Output the (x, y) coordinate of the center of the cell containing the given text.  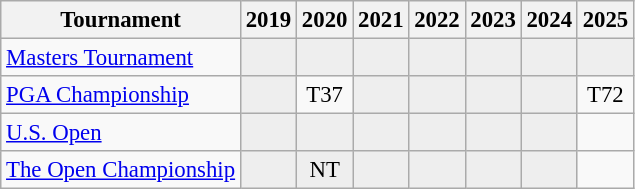
2021 (381, 20)
U.S. Open (121, 133)
T72 (605, 95)
The Open Championship (121, 170)
2022 (437, 20)
2020 (325, 20)
PGA Championship (121, 95)
NT (325, 170)
Masters Tournament (121, 58)
2025 (605, 20)
T37 (325, 95)
Tournament (121, 20)
2023 (493, 20)
2024 (549, 20)
2019 (268, 20)
